From the cell containing the given text, extract its center point as (X, Y) coordinate. 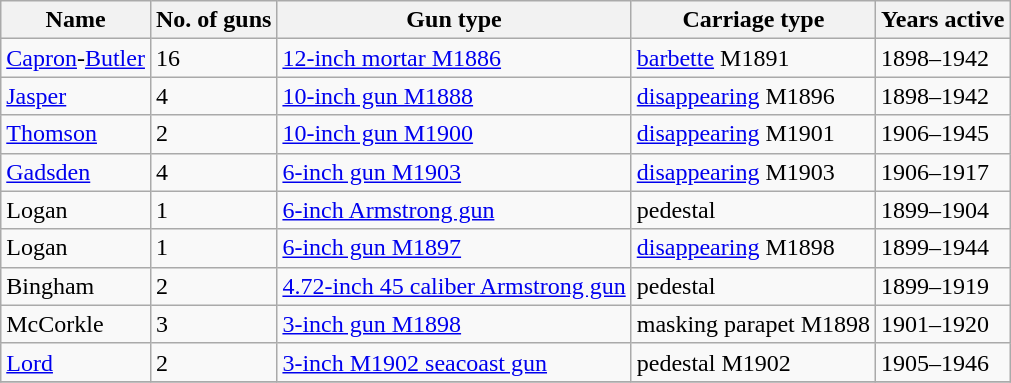
Gadsden (76, 172)
3-inch M1902 seacoast gun (454, 362)
10-inch gun M1888 (454, 96)
1901–1920 (943, 324)
4.72-inch 45 caliber Armstrong gun (454, 286)
1899–1904 (943, 210)
McCorkle (76, 324)
disappearing M1901 (753, 134)
10-inch gun M1900 (454, 134)
Capron-Butler (76, 58)
masking parapet M1898 (753, 324)
12-inch mortar M1886 (454, 58)
6-inch gun M1897 (454, 248)
Bingham (76, 286)
disappearing M1896 (753, 96)
No. of guns (213, 20)
Gun type (454, 20)
1899–1944 (943, 248)
1905–1946 (943, 362)
3 (213, 324)
1906–1917 (943, 172)
1906–1945 (943, 134)
6-inch gun M1903 (454, 172)
Name (76, 20)
16 (213, 58)
6-inch Armstrong gun (454, 210)
Thomson (76, 134)
1899–1919 (943, 286)
disappearing M1898 (753, 248)
Years active (943, 20)
pedestal M1902 (753, 362)
Jasper (76, 96)
Lord (76, 362)
3-inch gun M1898 (454, 324)
disappearing M1903 (753, 172)
barbette M1891 (753, 58)
Carriage type (753, 20)
